For the text-containing cell, return its midpoint in [X, Y] coordinate format. 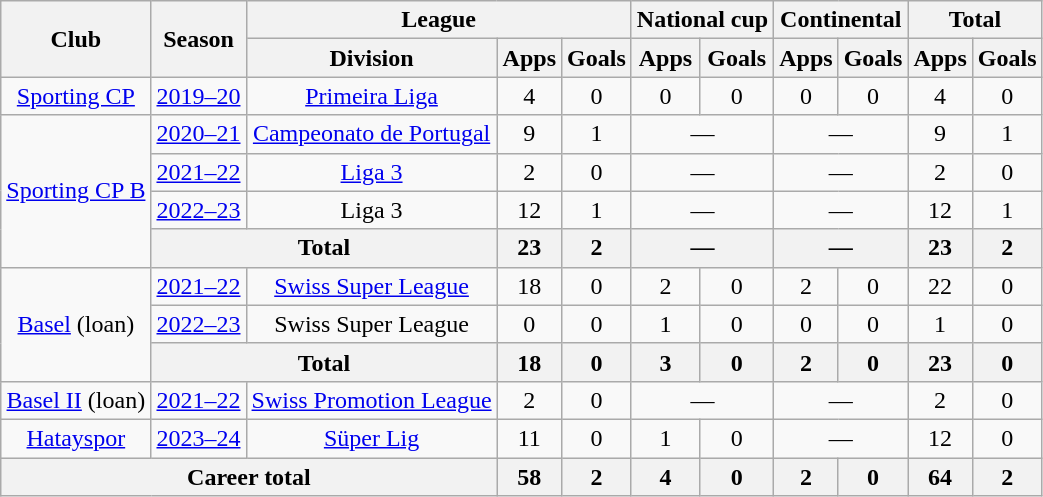
Career total [249, 477]
Basel (loan) [76, 324]
2020–21 [198, 134]
League [438, 20]
Basel II (loan) [76, 400]
Season [198, 39]
Campeonato de Portugal [372, 134]
22 [940, 286]
3 [665, 362]
58 [529, 477]
National cup [702, 20]
Division [372, 58]
Sporting CP [76, 96]
Continental [841, 20]
Süper Lig [372, 438]
2019–20 [198, 96]
Sporting CP B [76, 191]
Primeira Liga [372, 96]
64 [940, 477]
Swiss Promotion League [372, 400]
Club [76, 39]
11 [529, 438]
Hatayspor [76, 438]
2023–24 [198, 438]
